Provide the [x, y] coordinate of the cell's center where the given text is located.  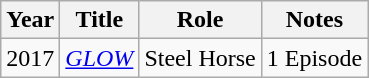
Title [100, 20]
Role [200, 20]
Notes [314, 20]
GLOW [100, 58]
Steel Horse [200, 58]
2017 [30, 58]
1 Episode [314, 58]
Year [30, 20]
